Determine the [x, y] coordinate at the center of the cell enclosing the given text.  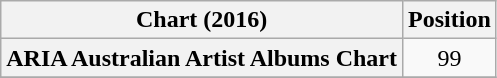
99 [450, 58]
Chart (2016) [202, 20]
ARIA Australian Artist Albums Chart [202, 58]
Position [450, 20]
